Locate the cell with the specified text and output its (X, Y) center coordinate. 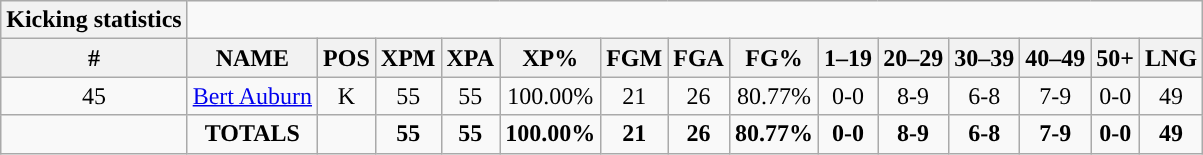
50+ (1116, 58)
FGM (634, 58)
45 (94, 96)
20–29 (914, 58)
40–49 (1056, 58)
NAME (252, 58)
XPA (470, 58)
# (94, 58)
1–19 (848, 58)
TOTALS (252, 134)
FG% (774, 58)
FGA (699, 58)
Kicking statistics (94, 20)
K (347, 96)
XP% (550, 58)
Bert Auburn (252, 96)
POS (347, 58)
LNG (1172, 58)
30–39 (984, 58)
XPM (408, 58)
